Find where the given text appears and provide that cell's center as (X, Y) coordinate. 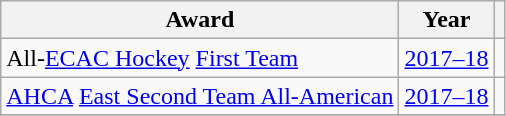
AHCA East Second Team All-American (200, 96)
Year (446, 20)
All-ECAC Hockey First Team (200, 58)
Award (200, 20)
